Locate the cell with the specified text and output its [X, Y] center coordinate. 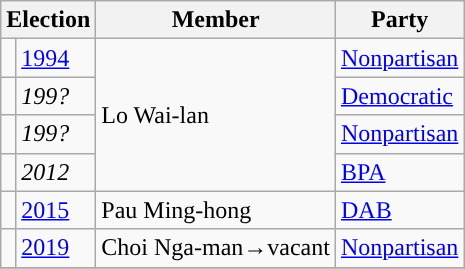
2019 [56, 248]
DAB [399, 210]
Choi Nga-man→vacant [216, 248]
2012 [56, 172]
Democratic [399, 96]
Election [48, 20]
Pau Ming-hong [216, 210]
1994 [56, 58]
Lo Wai-lan [216, 115]
Member [216, 20]
BPA [399, 172]
Party [399, 20]
2015 [56, 210]
